Detect which cell encompasses the target text, then output its (X, Y) center coordinate. 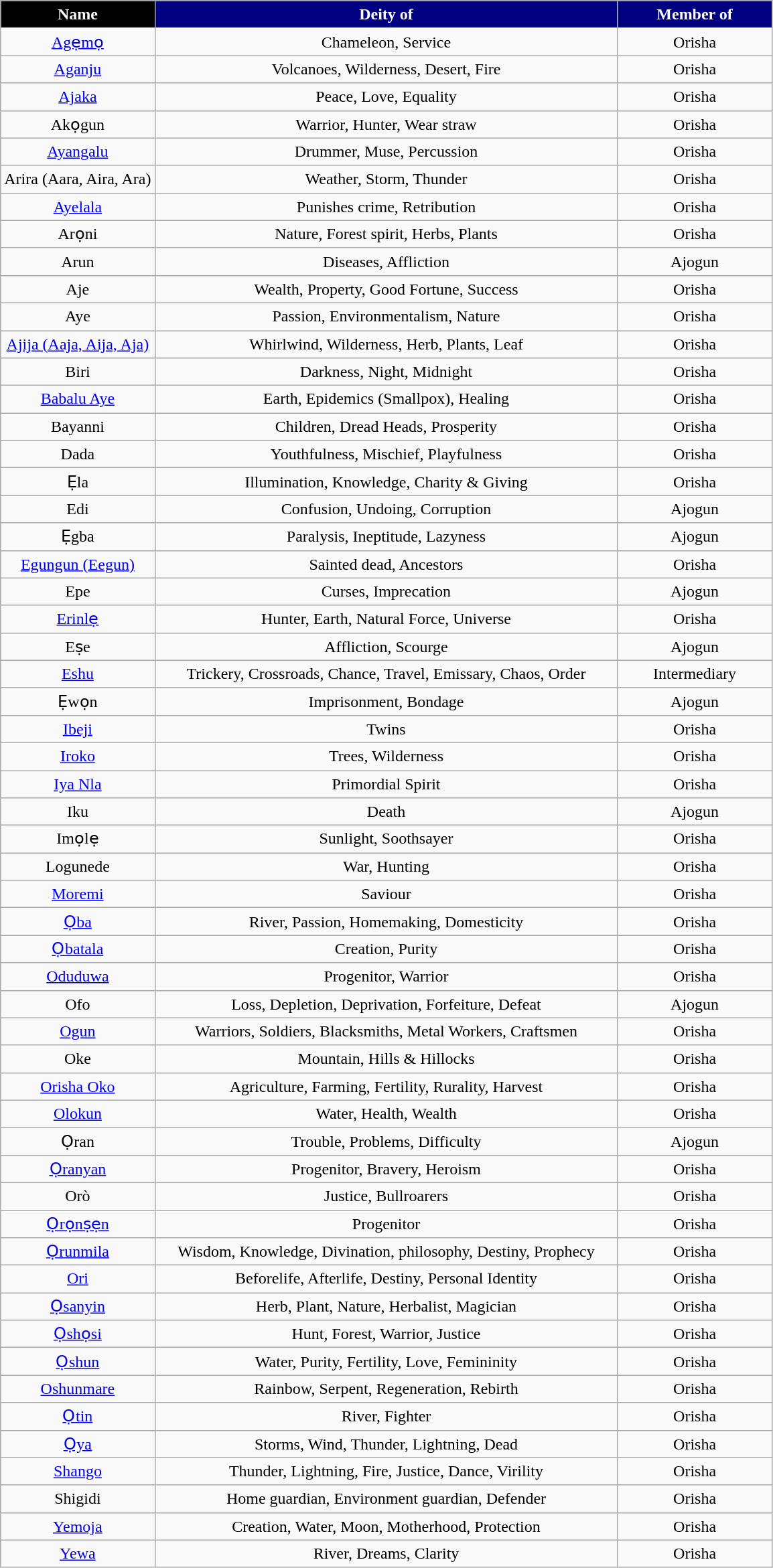
Saviour (386, 894)
Intermediary (695, 674)
Babalu Aye (78, 399)
Ajija (Aaja, Aija, Aja) (78, 344)
Ogun (78, 1031)
Warriors, Soldiers, Blacksmiths, Metal Workers, Craftsmen (386, 1031)
Herb, Plant, Nature, Herbalist, Magician (386, 1307)
Progenitor, Bravery, Heroism (386, 1169)
Yemoja (78, 1526)
Oshunmare (78, 1389)
Orisha Oko (78, 1086)
Eṣe (78, 647)
Egungun (Eegun) (78, 564)
Ọtin (78, 1417)
Agriculture, Farming, Fertility, Rurality, Harvest (386, 1086)
Ọya (78, 1443)
Volcanoes, Wilderness, Desert, Fire (386, 70)
River, Fighter (386, 1417)
Erinlẹ (78, 619)
River, Passion, Homemaking, Domesticity (386, 921)
Arun (78, 261)
Ẹla (78, 482)
Paralysis, Ineptitude, Lazyness (386, 537)
Hunt, Forest, Warrior, Justice (386, 1334)
Yewa (78, 1553)
Arọni (78, 234)
Curses, Imprecation (386, 592)
Imprisonment, Bondage (386, 702)
Iroko (78, 757)
Beforelife, Afterlife, Destiny, Personal Identity (386, 1279)
Oduduwa (78, 976)
Nature, Forest spirit, Herbs, Plants (386, 234)
Water, Purity, Fertility, Love, Femininity (386, 1362)
Dada (78, 454)
Rainbow, Serpent, Regeneration, Rebirth (386, 1389)
Trickery, Crossroads, Chance, Travel, Emissary, Chaos, Order (386, 674)
Darkness, Night, Midnight (386, 372)
Biri (78, 372)
Wealth, Property, Good Fortune, Success (386, 289)
Imọlẹ (78, 840)
Orò (78, 1196)
Chameleon, Service (386, 42)
Ẹgba (78, 537)
Aje (78, 289)
Edi (78, 509)
Ọrunmila (78, 1252)
Primordial Spirit (386, 783)
Ofo (78, 1004)
Diseases, Affliction (386, 261)
Sainted dead, Ancestors (386, 564)
Creation, Water, Moon, Motherhood, Protection (386, 1526)
Ayelala (78, 206)
War, Hunting (386, 866)
Ẹwọn (78, 702)
Ajaka (78, 96)
Shigidi (78, 1498)
Shango (78, 1472)
Thunder, Lightning, Fire, Justice, Dance, Virility (386, 1472)
Ọran (78, 1141)
Loss, Depletion, Deprivation, Forfeiture, Defeat (386, 1004)
Justice, Bullroarers (386, 1196)
Ọba (78, 921)
Confusion, Undoing, Corruption (386, 509)
Ọrọnṣẹn (78, 1224)
Passion, Environmentalism, Nature (386, 316)
Aye (78, 316)
Member of (695, 15)
Iya Nla (78, 783)
Moremi (78, 894)
Progenitor (386, 1224)
Punishes crime, Retribution (386, 206)
Weather, Storm, Thunder (386, 179)
River, Dreams, Clarity (386, 1553)
Olokun (78, 1114)
Arira (Aara, Aira, Ara) (78, 179)
Creation, Purity (386, 949)
Peace, Love, Equality (386, 96)
Ori (78, 1279)
Ibeji (78, 728)
Storms, Wind, Thunder, Lightning, Dead (386, 1443)
Ọshun (78, 1362)
Twins (386, 728)
Illumination, Knowledge, Charity & Giving (386, 482)
Warrior, Hunter, Wear straw (386, 125)
Aganju (78, 70)
Sunlight, Soothsayer (386, 840)
Ọbatala (78, 949)
Water, Health, Wealth (386, 1114)
Progenitor, Warrior (386, 976)
Akọgun (78, 125)
Ọsanyin (78, 1307)
Youthfulness, Mischief, Playfulness (386, 454)
Ọranyan (78, 1169)
Eshu (78, 674)
Deity of (386, 15)
Hunter, Earth, Natural Force, Universe (386, 619)
Agẹmọ (78, 42)
Home guardian, Environment guardian, Defender (386, 1498)
Ayangalu (78, 151)
Death (386, 811)
Trouble, Problems, Difficulty (386, 1141)
Wisdom, Knowledge, Divination, philosophy, Destiny, Prophecy (386, 1252)
Children, Dread Heads, Prosperity (386, 427)
Oke (78, 1059)
Mountain, Hills & Hillocks (386, 1059)
Earth, Epidemics (Smallpox), Healing (386, 399)
Affliction, Scourge (386, 647)
Whirlwind, Wilderness, Herb, Plants, Leaf (386, 344)
Trees, Wilderness (386, 757)
Logunede (78, 866)
Ọshọsi (78, 1334)
Name (78, 15)
Iku (78, 811)
Bayanni (78, 427)
Epe (78, 592)
Drummer, Muse, Percussion (386, 151)
